Return the (X, Y) coordinate for the center point of the cell that contains the specified text.  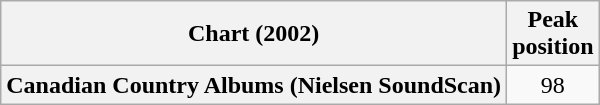
Peakposition (553, 34)
98 (553, 85)
Chart (2002) (254, 34)
Canadian Country Albums (Nielsen SoundScan) (254, 85)
